Search for the cell housing the specified text and yield its [x, y] center coordinate. 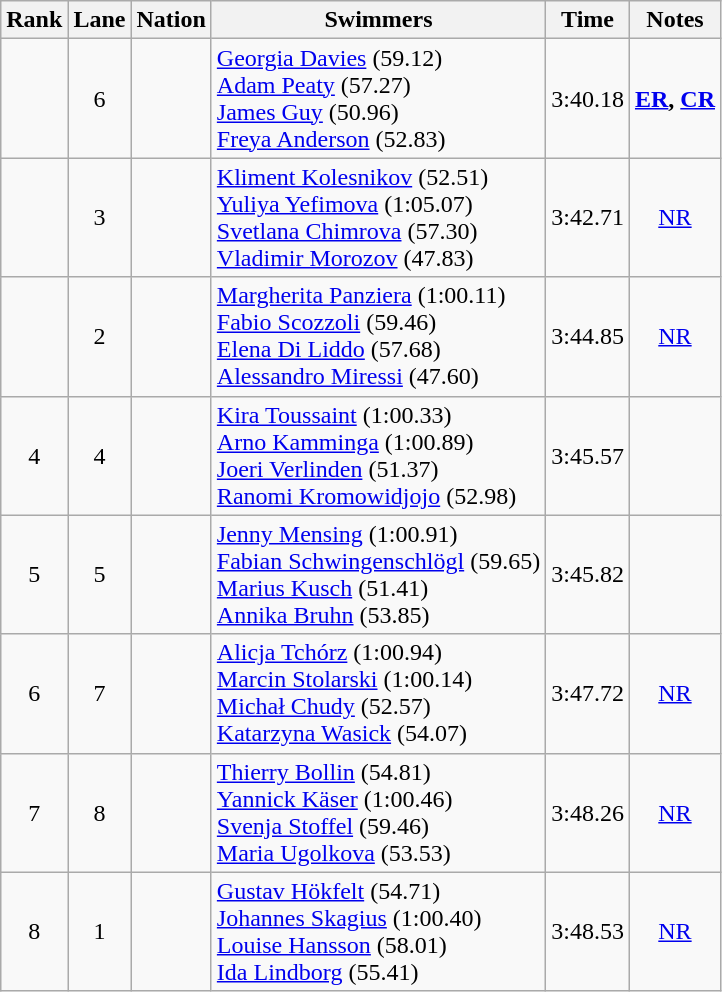
Alicja Tchórz (1:00.94)Marcin Stolarski (1:00.14)Michał Chudy (52.57)Katarzyna Wasick (54.07) [378, 694]
3:42.71 [588, 218]
Swimmers [378, 20]
Rank [34, 20]
Lane [100, 20]
Thierry Bollin (54.81)Yannick Käser (1:00.46)Svenja Stoffel (59.46)Maria Ugolkova (53.53) [378, 812]
Kira Toussaint (1:00.33)Arno Kamminga (1:00.89)Joeri Verlinden (51.37)Ranomi Kromowidjojo (52.98) [378, 456]
3:40.18 [588, 98]
Jenny Mensing (1:00.91)Fabian Schwingenschlögl (59.65)Marius Kusch (51.41)Annika Bruhn (53.85) [378, 574]
Georgia Davies (59.12)Adam Peaty (57.27)James Guy (50.96)Freya Anderson (52.83) [378, 98]
Nation [171, 20]
3 [100, 218]
3:48.26 [588, 812]
Gustav Hökfelt (54.71)Johannes Skagius (1:00.40)Louise Hansson (58.01)Ida Lindborg (55.41) [378, 932]
Time [588, 20]
3:47.72 [588, 694]
2 [100, 336]
1 [100, 932]
3:45.82 [588, 574]
Notes [674, 20]
3:48.53 [588, 932]
3:44.85 [588, 336]
3:45.57 [588, 456]
Kliment Kolesnikov (52.51)Yuliya Yefimova (1:05.07)Svetlana Chimrova (57.30)Vladimir Morozov (47.83) [378, 218]
ER, CR [674, 98]
Margherita Panziera (1:00.11)Fabio Scozzoli (59.46)Elena Di Liddo (57.68)Alessandro Miressi (47.60) [378, 336]
